From the cell containing the given text, extract its center point as [x, y] coordinate. 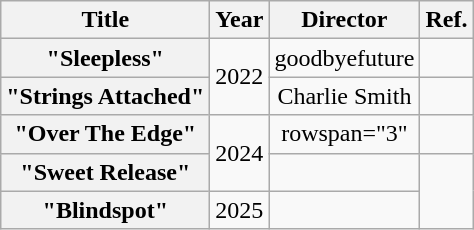
goodbyefuture [344, 58]
"Over The Edge" [106, 134]
Director [344, 20]
2024 [240, 153]
Year [240, 20]
"Sleepless" [106, 58]
"Strings Attached" [106, 96]
Ref. [446, 20]
rowspan="3" [344, 134]
2022 [240, 77]
"Sweet Release" [106, 172]
2025 [240, 210]
Title [106, 20]
Charlie Smith [344, 96]
"Blindspot" [106, 210]
